Pinpoint the cell where the given text exists, returning its (x, y) midpoint coordinate. 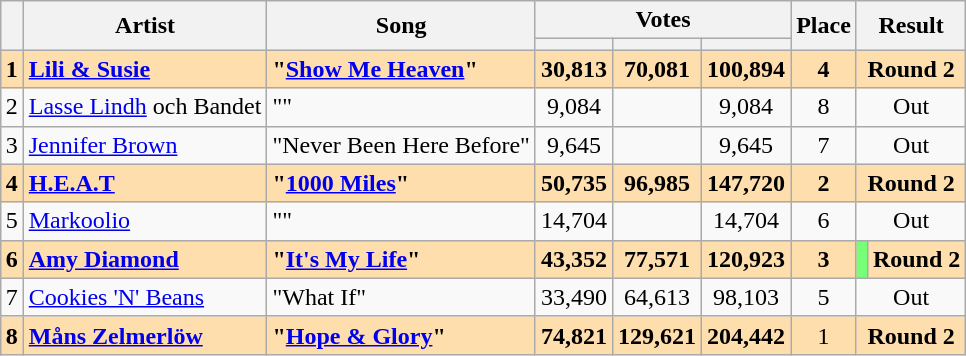
"1000 Miles" (402, 183)
Lasse Lindh och Bandet (145, 107)
43,352 (574, 259)
96,985 (656, 183)
"Show Me Heaven" (402, 69)
Result (911, 26)
30,813 (574, 69)
Cookies 'N' Beans (145, 297)
77,571 (656, 259)
Måns Zelmerlöw (145, 335)
120,923 (746, 259)
H.E.A.T (145, 183)
Markoolio (145, 221)
Lili & Susie (145, 69)
147,720 (746, 183)
98,103 (746, 297)
Place (824, 26)
Artist (145, 26)
Amy Diamond (145, 259)
Votes (662, 20)
Song (402, 26)
50,735 (574, 183)
"What If" (402, 297)
70,081 (656, 69)
33,490 (574, 297)
"Never Been Here Before" (402, 145)
64,613 (656, 297)
"It's My Life" (402, 259)
204,442 (746, 335)
100,894 (746, 69)
Jennifer Brown (145, 145)
"Hope & Glory" (402, 335)
129,621 (656, 335)
74,821 (574, 335)
